Return (x, y) of the center of cell containing provided text 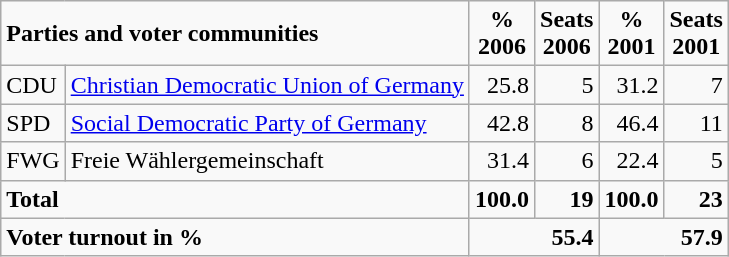
%2001 (632, 34)
Social Democratic Party of Germany (267, 123)
19 (567, 199)
Seats2006 (567, 34)
31.2 (632, 85)
CDU (33, 85)
31.4 (502, 161)
FWG (33, 161)
Christian Democratic Union of Germany (267, 85)
%2006 (502, 34)
25.8 (502, 85)
55.4 (534, 237)
22.4 (632, 161)
42.8 (502, 123)
Parties and voter communities (236, 34)
SPD (33, 123)
23 (696, 199)
7 (696, 85)
8 (567, 123)
46.4 (632, 123)
Total (236, 199)
Voter turnout in % (236, 237)
11 (696, 123)
6 (567, 161)
57.9 (664, 237)
Freie Wählergemeinschaft (267, 161)
Seats2001 (696, 34)
